From the cell containing the given text, extract its center point as [X, Y] coordinate. 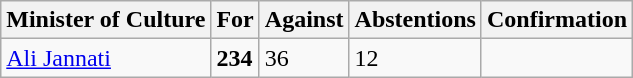
Minister of Culture [106, 20]
36 [304, 58]
Ali Jannati [106, 58]
234 [235, 58]
12 [415, 58]
Confirmation [556, 20]
For [235, 20]
Against [304, 20]
Abstentions [415, 20]
